Determine the [X, Y] coordinate at the center of the cell enclosing the given text.  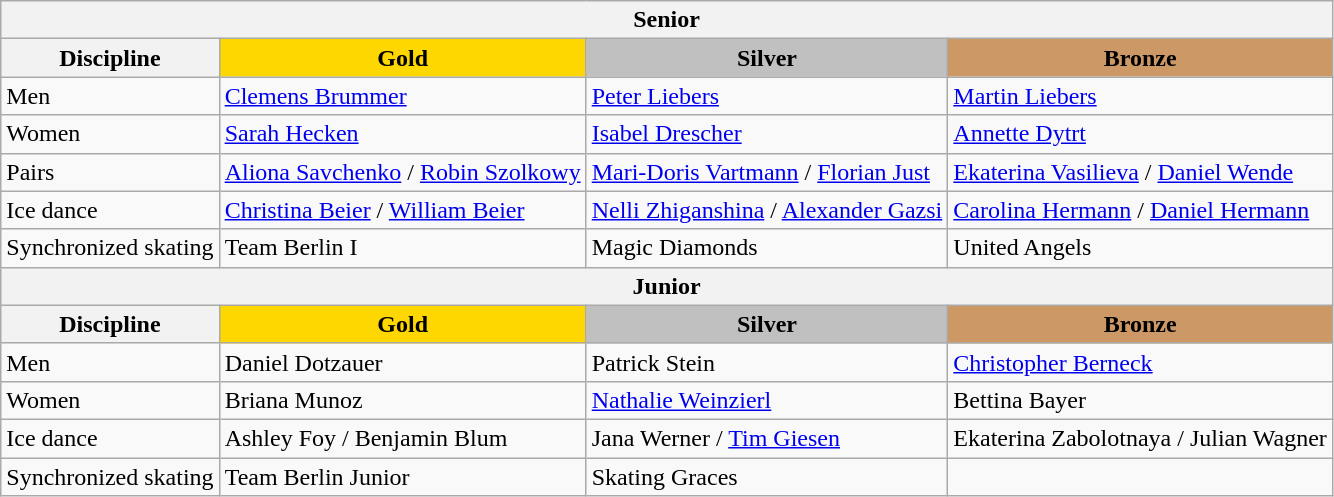
Nelli Zhiganshina / Alexander Gazsi [767, 210]
Junior [667, 286]
Mari-Doris Vartmann / Florian Just [767, 172]
Daniel Dotzauer [402, 362]
Carolina Hermann / Daniel Hermann [1140, 210]
Briana Munoz [402, 400]
Ekaterina Vasilieva / Daniel Wende [1140, 172]
Sarah Hecken [402, 134]
Bettina Bayer [1140, 400]
Patrick Stein [767, 362]
Peter Liebers [767, 96]
Martin Liebers [1140, 96]
Jana Werner / Tim Giesen [767, 438]
Team Berlin Junior [402, 477]
Skating Graces [767, 477]
Christopher Berneck [1140, 362]
Ekaterina Zabolotnaya / Julian Wagner [1140, 438]
Annette Dytrt [1140, 134]
Magic Diamonds [767, 248]
Nathalie Weinzierl [767, 400]
Isabel Drescher [767, 134]
Aliona Savchenko / Robin Szolkowy [402, 172]
United Angels [1140, 248]
Team Berlin I [402, 248]
Senior [667, 20]
Christina Beier / William Beier [402, 210]
Pairs [110, 172]
Ashley Foy / Benjamin Blum [402, 438]
Clemens Brummer [402, 96]
